Capture the cell that displays the provided text and extract its [X, Y] central coordinate. 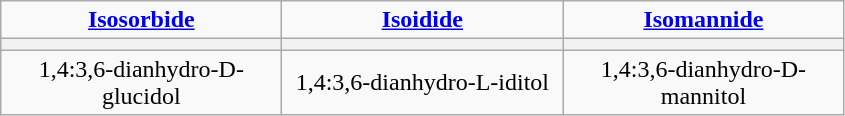
Isoidide [422, 20]
1,4:3,6-dianhydro-L-iditol [422, 82]
1,4:3,6-dianhydro-D-mannitol [704, 82]
1,4:3,6-dianhydro-D-glucidol [142, 82]
Isosorbide [142, 20]
Isomannide [704, 20]
